From the cell containing the given text, extract its center point as (X, Y) coordinate. 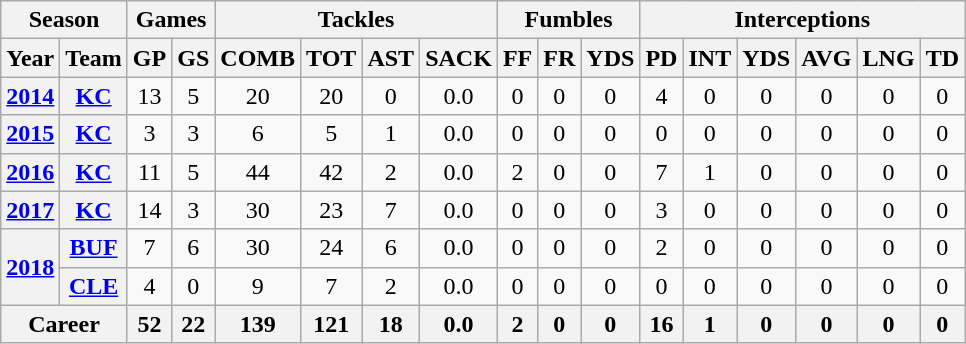
121 (332, 324)
139 (258, 324)
BUF (94, 248)
11 (149, 172)
24 (332, 248)
16 (662, 324)
2015 (30, 134)
GP (149, 58)
22 (194, 324)
Interceptions (802, 20)
Games (170, 20)
LNG (888, 58)
INT (710, 58)
9 (258, 286)
2017 (30, 210)
Fumbles (568, 20)
FR (560, 58)
AVG (826, 58)
2018 (30, 267)
Year (30, 58)
CLE (94, 286)
Tackles (356, 20)
TD (942, 58)
GS (194, 58)
52 (149, 324)
14 (149, 210)
FF (517, 58)
2016 (30, 172)
Season (64, 20)
23 (332, 210)
SACK (459, 58)
TOT (332, 58)
18 (391, 324)
2014 (30, 96)
AST (391, 58)
PD (662, 58)
42 (332, 172)
44 (258, 172)
Career (64, 324)
13 (149, 96)
Team (94, 58)
COMB (258, 58)
